Output the [x, y] coordinate of the center of the cell containing the given text.  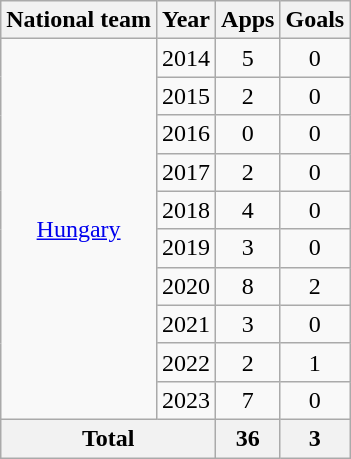
2014 [186, 58]
2023 [186, 400]
2019 [186, 248]
5 [248, 58]
8 [248, 286]
2020 [186, 286]
2017 [186, 172]
Apps [248, 20]
National team [79, 20]
36 [248, 438]
7 [248, 400]
2015 [186, 96]
Goals [315, 20]
2021 [186, 324]
1 [315, 362]
Hungary [79, 230]
Year [186, 20]
2022 [186, 362]
4 [248, 210]
2016 [186, 134]
2018 [186, 210]
Total [108, 438]
